For the text-containing cell, return its midpoint in [X, Y] coordinate format. 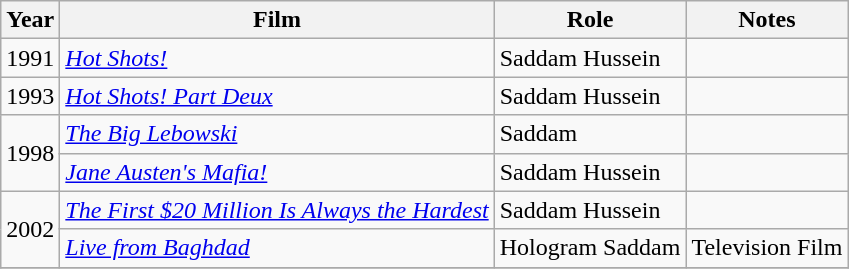
Hologram Saddam [590, 248]
Year [30, 20]
Jane Austen's Mafia! [277, 172]
The Big Lebowski [277, 134]
Role [590, 20]
Notes [767, 20]
Hot Shots! [277, 58]
2002 [30, 229]
Live from Baghdad [277, 248]
Hot Shots! Part Deux [277, 96]
1991 [30, 58]
1993 [30, 96]
Film [277, 20]
1998 [30, 153]
Saddam [590, 134]
The First $20 Million Is Always the Hardest [277, 210]
Television Film [767, 248]
